Provide the (X, Y) coordinate of the cell's center where the given text is located.  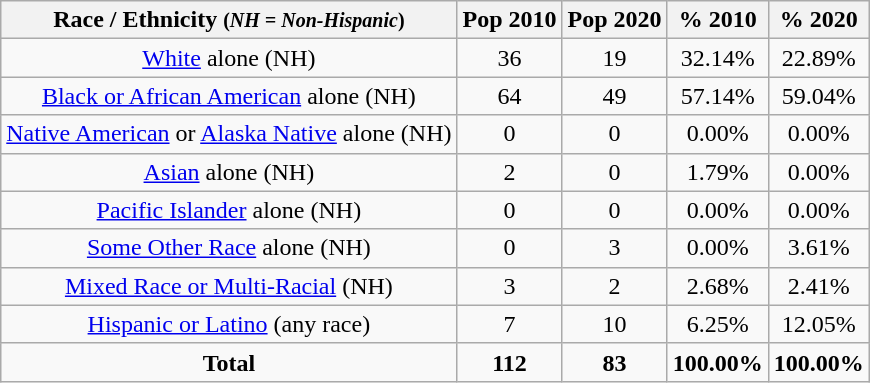
% 2010 (718, 20)
112 (510, 362)
64 (510, 96)
3.61% (818, 248)
Mixed Race or Multi-Racial (NH) (229, 286)
19 (614, 58)
2.68% (718, 286)
49 (614, 96)
7 (510, 324)
83 (614, 362)
36 (510, 58)
59.04% (818, 96)
2.41% (818, 286)
Hispanic or Latino (any race) (229, 324)
Native American or Alaska Native alone (NH) (229, 134)
Race / Ethnicity (NH = Non-Hispanic) (229, 20)
% 2020 (818, 20)
57.14% (718, 96)
12.05% (818, 324)
1.79% (718, 172)
22.89% (818, 58)
Total (229, 362)
Pacific Islander alone (NH) (229, 210)
Black or African American alone (NH) (229, 96)
Some Other Race alone (NH) (229, 248)
32.14% (718, 58)
Pop 2020 (614, 20)
Pop 2010 (510, 20)
White alone (NH) (229, 58)
10 (614, 324)
Asian alone (NH) (229, 172)
6.25% (718, 324)
